Find where the given text appears and provide that cell's center as (X, Y) coordinate. 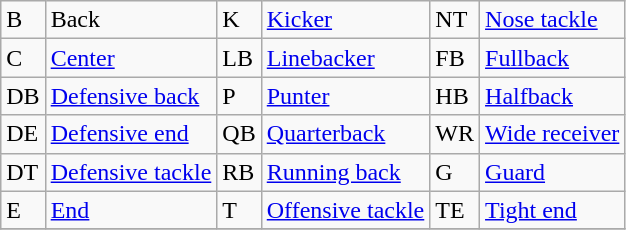
P (239, 96)
Punter (346, 96)
B (23, 20)
K (239, 20)
Back (131, 20)
LB (239, 58)
NT (455, 20)
Nose tackle (552, 20)
DB (23, 96)
Halfback (552, 96)
E (23, 210)
End (131, 210)
Fullback (552, 58)
TE (455, 210)
WR (455, 134)
DT (23, 172)
Defensive end (131, 134)
Tight end (552, 210)
Kicker (346, 20)
Offensive tackle (346, 210)
Quarterback (346, 134)
Wide receiver (552, 134)
DE (23, 134)
C (23, 58)
HB (455, 96)
FB (455, 58)
G (455, 172)
Defensive back (131, 96)
Linebacker (346, 58)
RB (239, 172)
Defensive tackle (131, 172)
T (239, 210)
Running back (346, 172)
QB (239, 134)
Guard (552, 172)
Center (131, 58)
